Pinpoint the cell where the given text exists, returning its [x, y] midpoint coordinate. 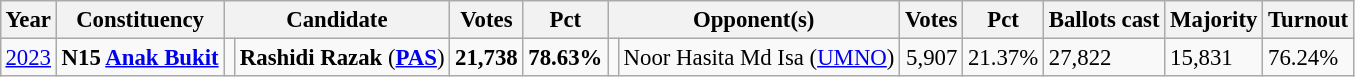
15,831 [1214, 57]
2023 [28, 57]
Turnout [1308, 20]
21.37% [1004, 57]
Opponent(s) [754, 20]
21,738 [486, 57]
5,907 [932, 57]
78.63% [566, 57]
76.24% [1308, 57]
27,822 [1104, 57]
Year [28, 20]
Candidate [337, 20]
Constituency [140, 20]
Noor Hasita Md Isa (UMNO) [758, 57]
Ballots cast [1104, 20]
Rashidi Razak (PAS) [342, 57]
Majority [1214, 20]
N15 Anak Bukit [140, 57]
